Pinpoint the cell where the given text exists, returning its (X, Y) midpoint coordinate. 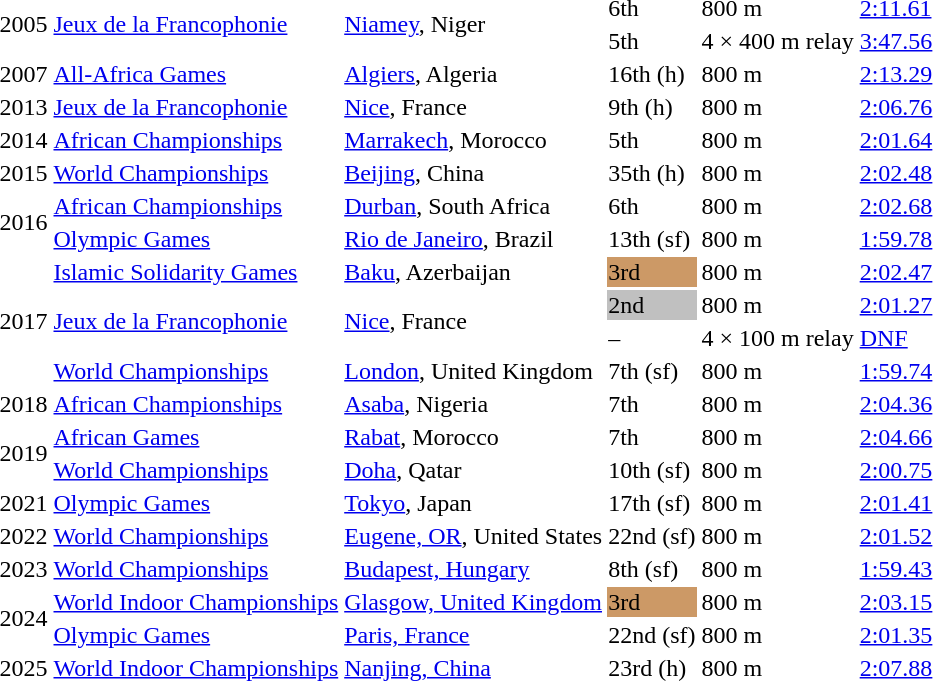
6th (652, 206)
Budapest, Hungary (474, 569)
Islamic Solidarity Games (196, 272)
2nd (652, 305)
8th (sf) (652, 569)
– (652, 338)
17th (sf) (652, 503)
Marrakech, Morocco (474, 140)
All-Africa Games (196, 74)
7th (sf) (652, 371)
Asaba, Nigeria (474, 404)
16th (h) (652, 74)
Paris, France (474, 635)
35th (h) (652, 173)
World Indoor Championships (196, 602)
10th (sf) (652, 470)
Tokyo, Japan (474, 503)
9th (h) (652, 107)
Doha, Qatar (474, 470)
Algiers, Algeria (474, 74)
Rio de Janeiro, Brazil (474, 239)
13th (sf) (652, 239)
Baku, Azerbaijan (474, 272)
Eugene, OR, United States (474, 536)
African Games (196, 437)
4 × 100 m relay (778, 338)
Durban, South Africa (474, 206)
London, United Kingdom (474, 371)
Beijing, China (474, 173)
Glasgow, United Kingdom (474, 602)
4 × 400 m relay (778, 41)
Rabat, Morocco (474, 437)
